Return the [x, y] coordinate for the center point of the cell that contains the specified text.  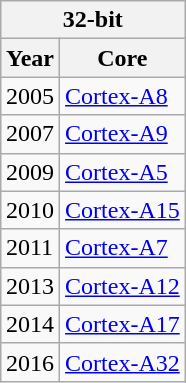
2010 [30, 210]
2007 [30, 134]
2016 [30, 362]
Cortex-A9 [123, 134]
2005 [30, 96]
2011 [30, 248]
Year [30, 58]
Cortex-A5 [123, 172]
Cortex-A8 [123, 96]
Core [123, 58]
Cortex-A15 [123, 210]
2009 [30, 172]
Cortex-A17 [123, 324]
Cortex-A12 [123, 286]
2014 [30, 324]
2013 [30, 286]
32-bit [92, 20]
Cortex-A32 [123, 362]
Cortex-A7 [123, 248]
